Provide the (X, Y) coordinate of the cell's center where the given text is located.  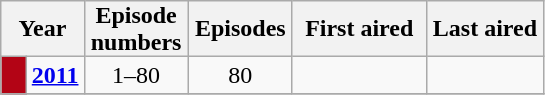
80 (240, 75)
Year (42, 29)
2011 (55, 75)
1–80 (136, 75)
Episodes (240, 29)
First aired (359, 29)
Last aired (485, 29)
Episodenumbers (136, 29)
